From the cell containing the given text, extract its center point as (x, y) coordinate. 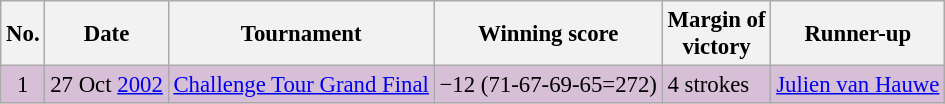
Margin ofvictory (716, 34)
Challenge Tour Grand Final (301, 85)
27 Oct 2002 (106, 85)
Julien van Hauwe (858, 85)
−12 (71-67-69-65=272) (548, 85)
Runner-up (858, 34)
Tournament (301, 34)
No. (23, 34)
Date (106, 34)
Winning score (548, 34)
4 strokes (716, 85)
1 (23, 85)
